Locate the cell with the specified text and output its [x, y] center coordinate. 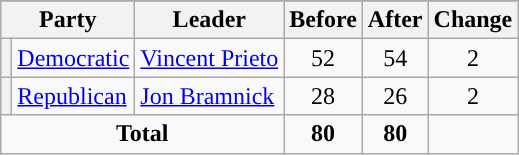
Leader [210, 20]
Democratic [74, 58]
After [395, 20]
Republican [74, 96]
Jon Bramnick [210, 96]
Total [142, 134]
28 [324, 96]
Change [473, 20]
Party [68, 20]
Before [324, 20]
Vincent Prieto [210, 58]
52 [324, 58]
54 [395, 58]
26 [395, 96]
